From the cell containing the given text, extract its center point as [X, Y] coordinate. 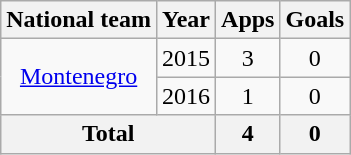
Goals [315, 20]
National team [79, 20]
Total [108, 134]
2015 [186, 58]
1 [248, 96]
Year [186, 20]
Montenegro [79, 77]
4 [248, 134]
2016 [186, 96]
Apps [248, 20]
3 [248, 58]
